Scan for the cell matching the given text and deliver its [X, Y] coordinate at center. 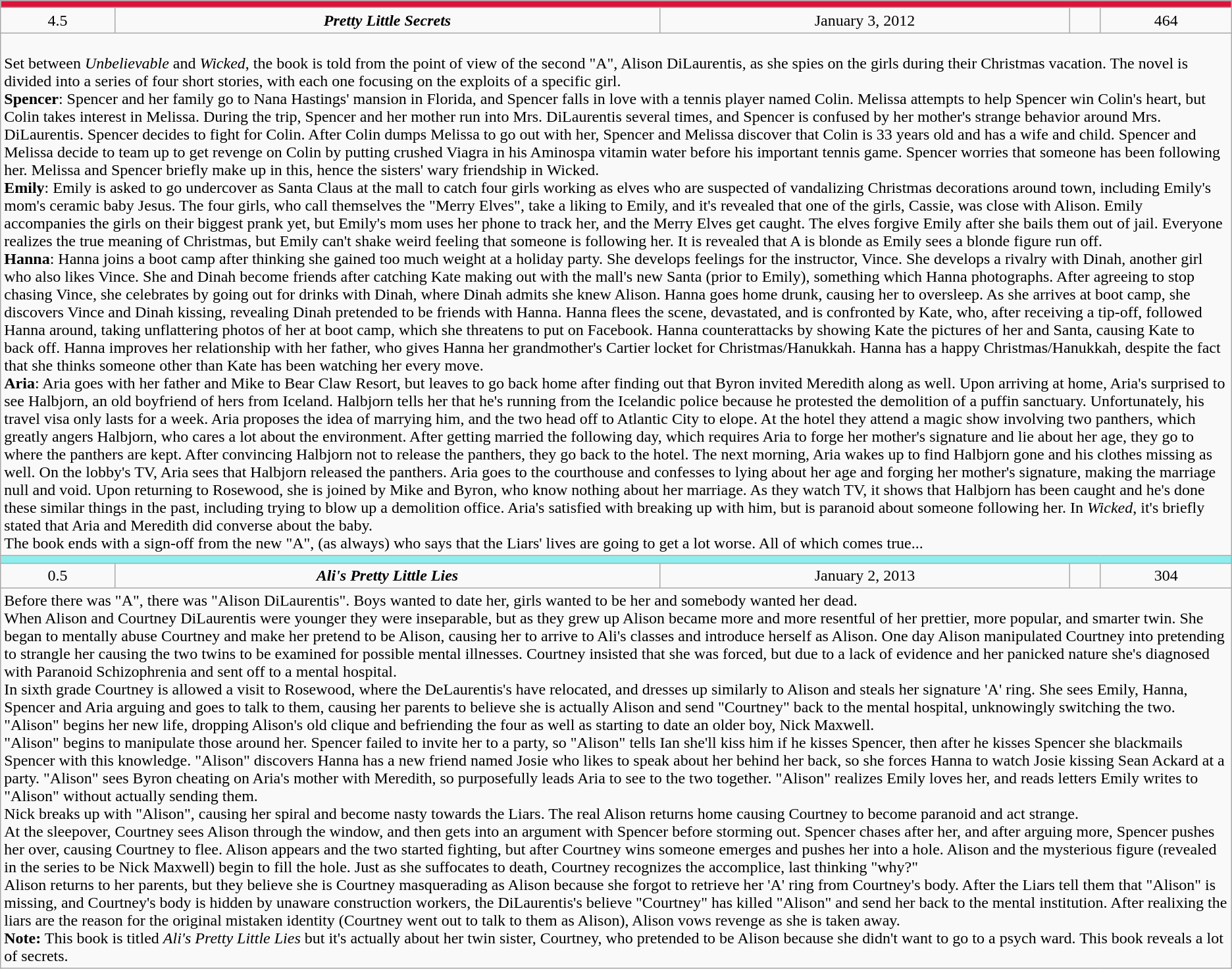
January 2, 2013 [865, 575]
4.5 [58, 20]
Pretty Little Secrets [387, 20]
Ali's Pretty Little Lies [387, 575]
304 [1166, 575]
0.5 [58, 575]
464 [1166, 20]
January 3, 2012 [865, 20]
